Determine the (X, Y) coordinate at the center of the cell enclosing the given text.  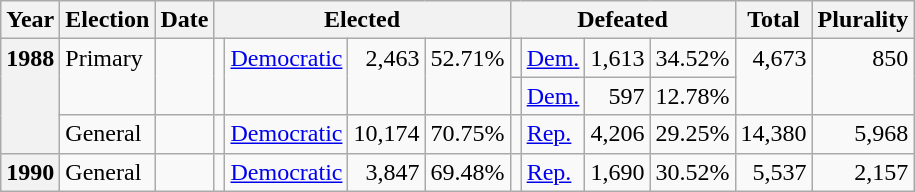
Defeated (622, 20)
Primary (108, 77)
Year (30, 20)
Election (108, 20)
597 (618, 96)
1988 (30, 96)
1,613 (618, 58)
Date (184, 20)
5,537 (774, 172)
Total (774, 20)
69.48% (468, 172)
52.71% (468, 77)
30.52% (692, 172)
10,174 (386, 134)
29.25% (692, 134)
34.52% (692, 58)
2,157 (863, 172)
4,673 (774, 77)
12.78% (692, 96)
4,206 (618, 134)
14,380 (774, 134)
1990 (30, 172)
Elected (362, 20)
2,463 (386, 77)
1,690 (618, 172)
70.75% (468, 134)
3,847 (386, 172)
850 (863, 77)
Plurality (863, 20)
5,968 (863, 134)
